Identify which cell holds the provided text, then report its (X, Y) central coordinate. 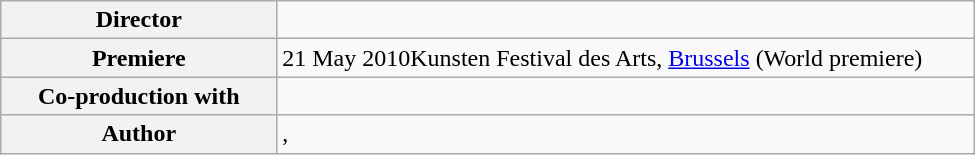
Author (139, 134)
Director (139, 20)
21 May 2010Kunsten Festival des Arts, Brussels (World premiere) (626, 58)
Co-production with (139, 96)
Premiere (139, 58)
, (626, 134)
